Capture the cell that displays the provided text and extract its [X, Y] central coordinate. 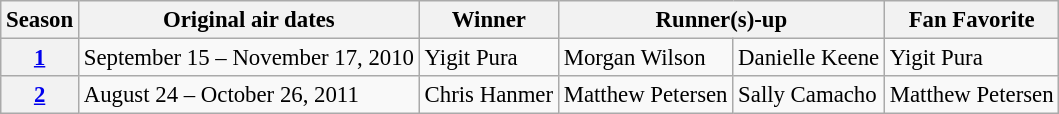
Danielle Keene [809, 58]
August 24 – October 26, 2011 [248, 95]
2 [40, 95]
Runner(s)-up [721, 20]
Sally Camacho [809, 95]
Fan Favorite [971, 20]
September 15 – November 17, 2010 [248, 58]
1 [40, 58]
Chris Hanmer [488, 95]
Morgan Wilson [645, 58]
Original air dates [248, 20]
Season [40, 20]
Winner [488, 20]
